Output the (X, Y) coordinate of the center of the cell containing the given text.  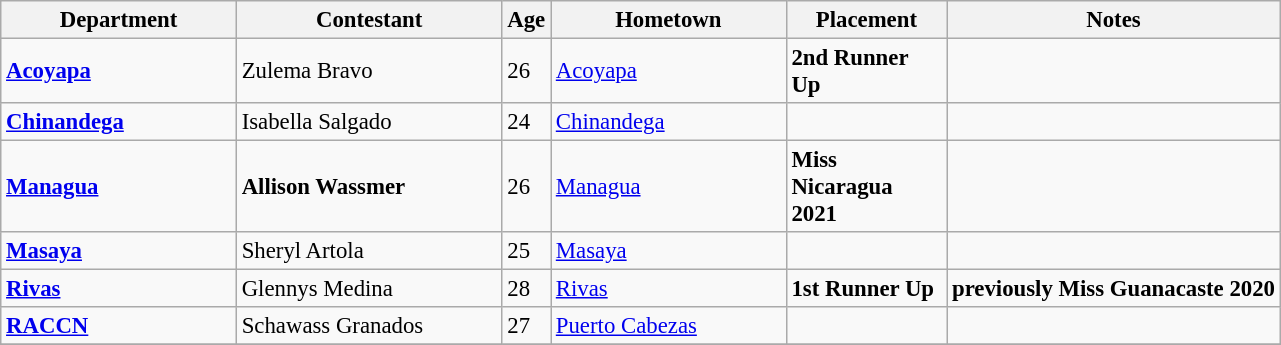
Contestant (369, 20)
25 (526, 251)
Allison Wassmer (369, 187)
28 (526, 289)
Department (119, 20)
Miss Nicaragua 2021 (866, 187)
Sheryl Artola (369, 251)
1st Runner Up (866, 289)
Notes (1114, 20)
Isabella Salgado (369, 122)
previously Miss Guanacaste 2020 (1114, 289)
Age (526, 20)
Hometown (668, 20)
2nd Runner Up (866, 72)
Placement (866, 20)
Glennys Medina (369, 289)
24 (526, 122)
Zulema Bravo (369, 72)
